Search for the cell housing the specified text and yield its (X, Y) center coordinate. 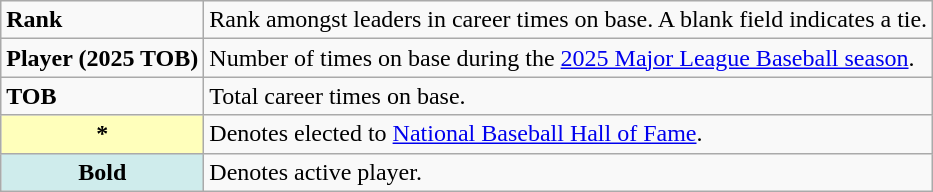
Rank amongst leaders in career times on base. A blank field indicates a tie. (568, 20)
* (102, 134)
TOB (102, 96)
Bold (102, 172)
Total career times on base. (568, 96)
Denotes active player. (568, 172)
Number of times on base during the 2025 Major League Baseball season. (568, 58)
Player (2025 TOB) (102, 58)
Rank (102, 20)
Denotes elected to National Baseball Hall of Fame. (568, 134)
